Search for the cell housing the specified text and yield its (X, Y) center coordinate. 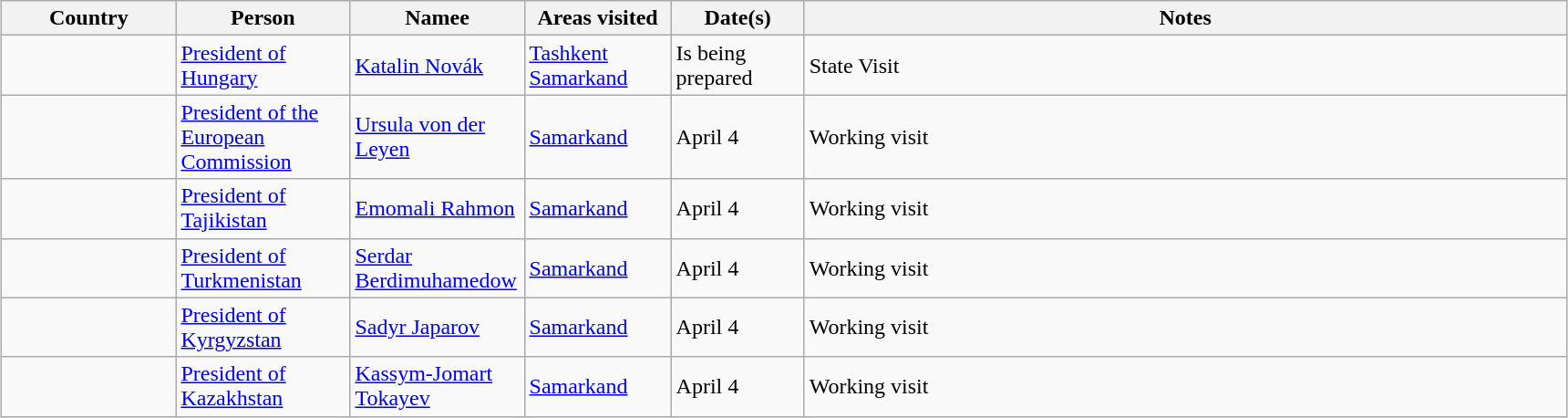
President of the European Commission (263, 137)
Areas visited (598, 18)
Katalin Novák (438, 66)
Emomali Rahmon (438, 208)
Namee (438, 18)
Ursula von der Leyen (438, 137)
President of Hungary (263, 66)
President of Kyrgyzstan (263, 327)
Notes (1185, 18)
Kassym-Jomart Tokayev (438, 387)
Is being prepared (738, 66)
President of Turkmenistan (263, 268)
Serdar Berdimuhamedow (438, 268)
President of Kazakhstan (263, 387)
Tashkent Samarkand (598, 66)
Sadyr Japarov (438, 327)
President of Tajikistan (263, 208)
Date(s) (738, 18)
Person (263, 18)
Country (89, 18)
State Visit (1185, 66)
